Output the [x, y] coordinate of the center of the cell containing the given text.  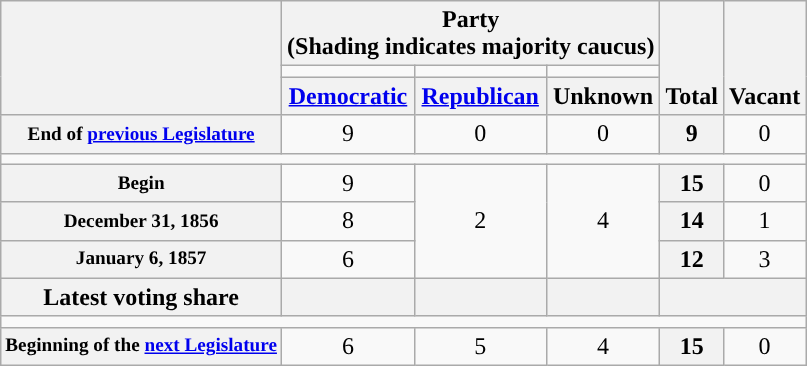
Total [692, 58]
12 [692, 259]
January 6, 1857 [142, 259]
End of previous Legislature [142, 134]
1 [764, 221]
Begin [142, 183]
December 31, 1856 [142, 221]
3 [764, 259]
Republican [480, 96]
8 [348, 221]
Latest voting share [142, 297]
2 [480, 221]
Democratic [348, 96]
Unknown [603, 96]
Party (Shading indicates majority caucus) [471, 34]
Vacant [764, 58]
14 [692, 221]
Beginning of the next Legislature [142, 346]
5 [480, 346]
